Search for the cell housing the specified text and yield its [x, y] center coordinate. 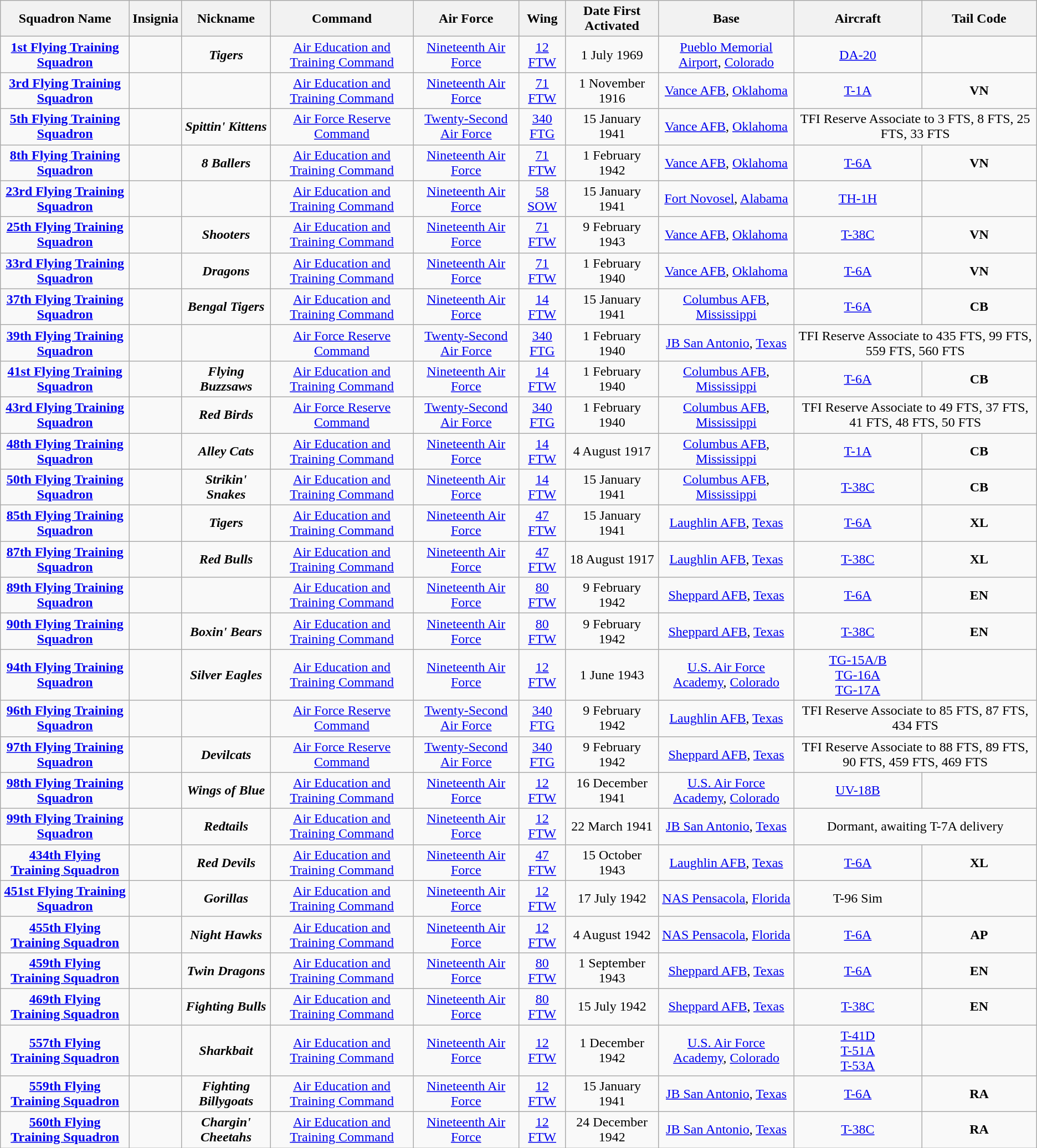
58 SOW [542, 198]
Command [342, 19]
TFI Reserve Associate to 435 FTS, 99 FTS, 559 FTS, 560 FTS [915, 342]
8th Flying Training Squadron [65, 163]
Sharkbait [226, 1050]
Redtails [226, 827]
50th Flying Training Squadron [65, 488]
97th Flying Training Squadron [65, 755]
16 December 1941 [612, 790]
Chargin' Cheetahs [226, 1130]
TFI Reserve Associate to 3 FTS, 8 FTS, 25 FTS, 33 FTS [915, 126]
Wings of Blue [226, 790]
Tail Code [979, 19]
TH-1H [858, 198]
4 August 1917 [612, 451]
Aircraft [858, 19]
39th Flying Training Squadron [65, 342]
87th Flying Training Squadron [65, 560]
90th Flying Training Squadron [65, 632]
37th Flying Training Squadron [65, 307]
43rd Flying Training Squadron [65, 414]
559th Flying Training Squadron [65, 1094]
Fighting Billygoats [226, 1094]
Night Hawks [226, 934]
33rd Flying Training Squadron [65, 270]
1 December 1942 [612, 1050]
Twin Dragons [226, 971]
Pueblo Memorial Airport, Colorado [726, 54]
Spittin' Kittens [226, 126]
4 August 1942 [612, 934]
24 December 1942 [612, 1130]
Red Birds [226, 414]
557th Flying Training Squadron [65, 1050]
22 March 1941 [612, 827]
1 February 1942 [612, 163]
560th Flying Training Squadron [65, 1130]
23rd Flying Training Squadron [65, 198]
15 October 1943 [612, 862]
455th Flying Training Squadron [65, 934]
Date First Activated [612, 19]
Flying Buzzsaws [226, 379]
Devilcats [226, 755]
Silver Eagles [226, 675]
Bengal Tigers [226, 307]
Red Devils [226, 862]
Fort Novosel, Alabama [726, 198]
459th Flying Training Squadron [65, 971]
18 August 1917 [612, 560]
Insignia [156, 19]
UV-18B [858, 790]
85th Flying Training Squadron [65, 523]
99th Flying Training Squadron [65, 827]
89th Flying Training Squadron [65, 595]
Alley Cats [226, 451]
T-96 Sim [858, 899]
DA-20 [858, 54]
98th Flying Training Squadron [65, 790]
Fighting Bulls [226, 1006]
1 November 1916 [612, 91]
41st Flying Training Squadron [65, 379]
8 Ballers [226, 163]
TFI Reserve Associate to 85 FTS, 87 FTS, 434 FTS [915, 718]
96th Flying Training Squadron [65, 718]
1st Flying Training Squadron [65, 54]
Dormant, awaiting T-7A delivery [915, 827]
1 June 1943 [612, 675]
9 February 1943 [612, 235]
T-41DT-51AT-53A [858, 1050]
TFI Reserve Associate to 49 FTS, 37 FTS, 41 FTS, 48 FTS, 50 FTS [915, 414]
TFI Reserve Associate to 88 FTS, 89 FTS, 90 FTS, 459 FTS, 469 FTS [915, 755]
3rd Flying Training Squadron [65, 91]
434th Flying Training Squadron [65, 862]
1 September 1943 [612, 971]
15 July 1942 [612, 1006]
Shooters [226, 235]
5th Flying Training Squadron [65, 126]
25th Flying Training Squadron [65, 235]
Air Force [466, 19]
469th Flying Training Squadron [65, 1006]
451st Flying Training Squadron [65, 899]
48th Flying Training Squadron [65, 451]
Gorillas [226, 899]
Nickname [226, 19]
94th Flying Training Squadron [65, 675]
17 July 1942 [612, 899]
Strikin' Snakes [226, 488]
Boxin' Bears [226, 632]
Base [726, 19]
Dragons [226, 270]
Wing [542, 19]
Squadron Name [65, 19]
Red Bulls [226, 560]
TG-15A/BTG-16ATG-17A [858, 675]
AP [979, 934]
1 July 1969 [612, 54]
